Capture the cell that displays the provided text and extract its [X, Y] central coordinate. 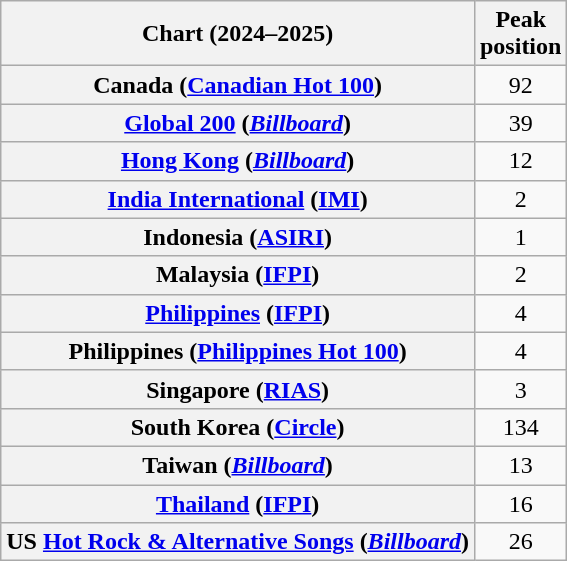
26 [520, 542]
134 [520, 427]
13 [520, 465]
1 [520, 237]
16 [520, 503]
Philippines (IFPI) [238, 313]
Hong Kong (Billboard) [238, 161]
92 [520, 85]
3 [520, 389]
Thailand (IFPI) [238, 503]
Indonesia (ASIRI) [238, 237]
Philippines (Philippines Hot 100) [238, 351]
Peakposition [520, 34]
Malaysia (IFPI) [238, 275]
South Korea (Circle) [238, 427]
Singapore (RIAS) [238, 389]
12 [520, 161]
Chart (2024–2025) [238, 34]
Taiwan (Billboard) [238, 465]
US Hot Rock & Alternative Songs (Billboard) [238, 542]
39 [520, 123]
India International (IMI) [238, 199]
Global 200 (Billboard) [238, 123]
Canada (Canadian Hot 100) [238, 85]
